From the cell containing the given text, extract its center point as (x, y) coordinate. 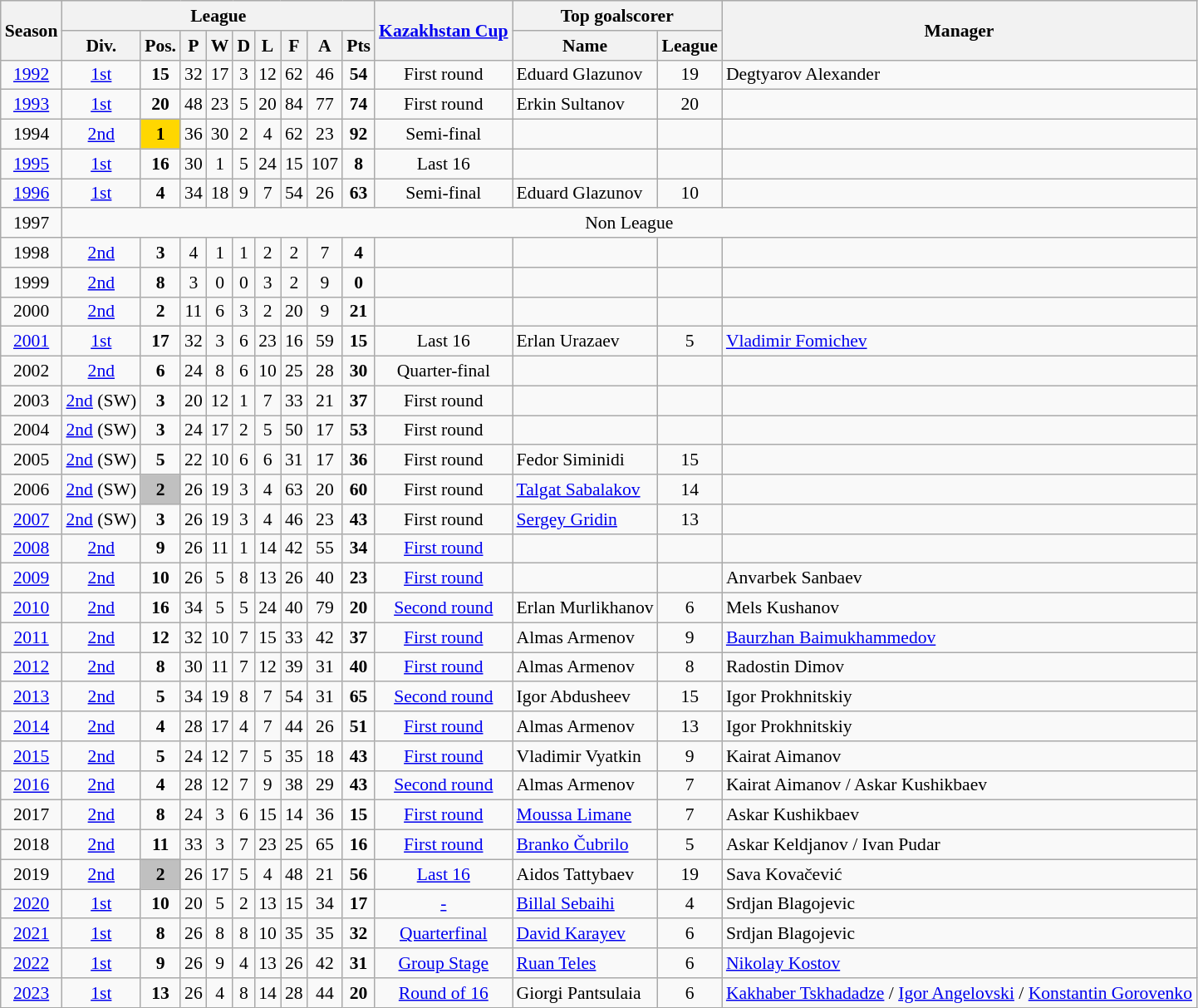
29 (326, 785)
84 (294, 105)
Vladimir Fomichev (959, 342)
Askar Kushikbaev (959, 815)
2003 (32, 401)
David Karayev (585, 934)
Degtyarov Alexander (959, 75)
2007 (32, 519)
2015 (32, 756)
Fedor Siminidi (585, 460)
2001 (32, 342)
2014 (32, 726)
2022 (32, 963)
59 (326, 342)
1996 (32, 194)
1993 (32, 105)
55 (326, 548)
Moussa Limane (585, 815)
Season (32, 30)
2000 (32, 312)
Quarterfinal (444, 934)
2017 (32, 815)
77 (326, 105)
Div. (101, 46)
2012 (32, 667)
2019 (32, 874)
51 (359, 726)
2009 (32, 578)
W (220, 46)
1992 (32, 75)
Round of 16 (444, 993)
Kazakhstan Cup (444, 30)
Erkin Sultanov (585, 105)
Branko Čubrilo (585, 845)
79 (326, 608)
Aidos Tattybaev (585, 874)
- (444, 904)
Kairat Aimanov / Askar Kushikbaev (959, 785)
39 (294, 667)
Manager (959, 30)
Igor Abdusheev (585, 697)
Pts (359, 46)
2023 (32, 993)
Kairat Aimanov (959, 756)
Askar Keldjanov / Ivan Pudar (959, 845)
Baurzhan Baimukhammedov (959, 637)
Group Stage (444, 963)
1999 (32, 283)
F (294, 46)
2011 (32, 637)
2010 (32, 608)
2004 (32, 430)
L (268, 46)
Radostin Dimov (959, 667)
Ruan Teles (585, 963)
22 (194, 460)
60 (359, 489)
Talgat Sabalakov (585, 489)
Vladimir Vyatkin (585, 756)
Quarter-final (444, 371)
74 (359, 105)
Mels Kushanov (959, 608)
Billal Sebaihi (585, 904)
Nikolay Kostov (959, 963)
56 (359, 874)
Sergey Gridin (585, 519)
Sava Kovačević (959, 874)
2020 (32, 904)
Erlan Murlikhanov (585, 608)
1997 (32, 224)
Non League (629, 224)
1994 (32, 135)
Kakhaber Tskhadadze / Igor Angelovski / Konstantin Gorovenko (959, 993)
2021 (32, 934)
2006 (32, 489)
Erlan Urazaev (585, 342)
Giorgi Pantsulaia (585, 993)
2005 (32, 460)
A (326, 46)
53 (359, 430)
2018 (32, 845)
Top goalscorer (617, 16)
92 (359, 135)
2016 (32, 785)
Name (585, 46)
1995 (32, 164)
2002 (32, 371)
2008 (32, 548)
2013 (32, 697)
50 (294, 430)
Pos. (160, 46)
D (243, 46)
38 (294, 785)
1998 (32, 253)
107 (326, 164)
P (194, 46)
Anvarbek Sanbaev (959, 578)
